Determine the (X, Y) coordinate at the center of the cell enclosing the given text.  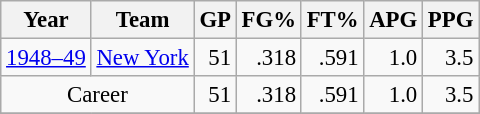
FG% (268, 20)
New York (142, 58)
1948–49 (46, 58)
APG (394, 20)
Career (98, 95)
Year (46, 20)
Team (142, 20)
GP (215, 20)
FT% (332, 20)
PPG (451, 20)
